Find where the given text appears and provide that cell's center as (X, Y) coordinate. 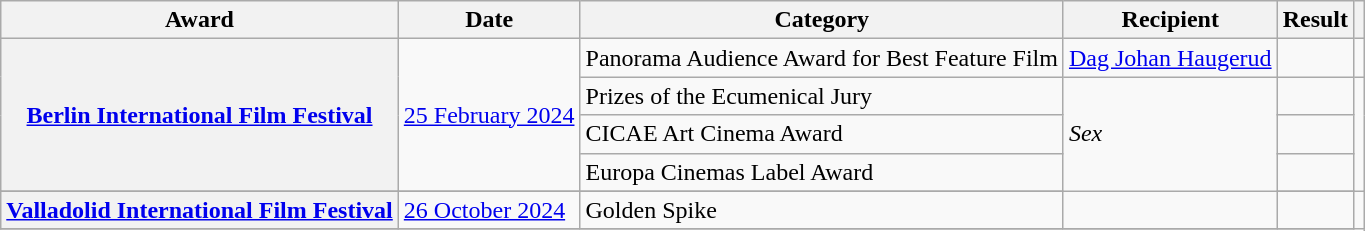
Date (489, 20)
Panorama Audience Award for Best Feature Film (822, 58)
Recipient (1170, 20)
Result (1315, 20)
Europa Cinemas Label Award (822, 172)
Award (200, 20)
Category (822, 20)
Valladolid International Film Festival (200, 210)
Prizes of the Ecumenical Jury (822, 96)
Sex (1170, 134)
26 October 2024 (489, 210)
CICAE Art Cinema Award (822, 134)
25 February 2024 (489, 115)
Dag Johan Haugerud (1170, 58)
Golden Spike (822, 210)
Berlin International Film Festival (200, 115)
